Identify which cell holds the provided text, then report its (x, y) central coordinate. 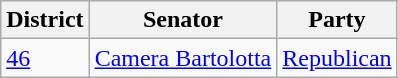
46 (45, 58)
Party (337, 20)
District (45, 20)
Camera Bartolotta (183, 58)
Republican (337, 58)
Senator (183, 20)
